Extract the [x, y] coordinate from the center of the cell holding the provided text.  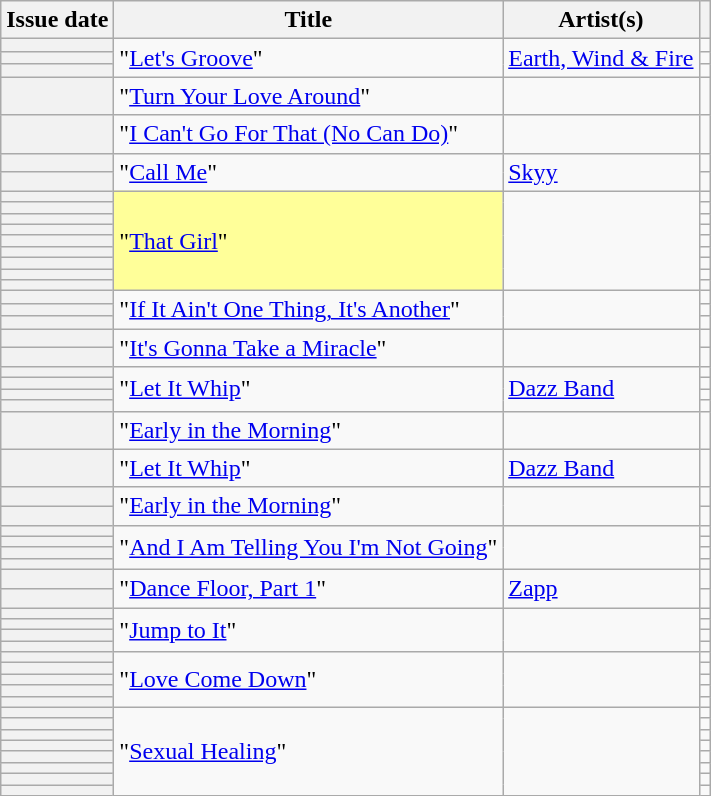
"If It Ain't One Thing, It's Another" [308, 310]
"Jump to It" [308, 630]
Zapp [601, 588]
"I Can't Go For That (No Can Do)" [308, 134]
Issue date [58, 20]
"Love Come Down" [308, 680]
Skyy [601, 172]
Title [308, 20]
"It's Gonna Take a Miracle" [308, 348]
Earth, Wind & Fire [601, 58]
"Let's Groove" [308, 58]
"And I Am Telling You I'm Not Going" [308, 547]
"Turn Your Love Around" [308, 96]
"Sexual Healing" [308, 751]
"Dance Floor, Part 1" [308, 588]
"That Girl" [308, 241]
Artist(s) [601, 20]
"Call Me" [308, 172]
